Find where the given text appears and provide that cell's center as [x, y] coordinate. 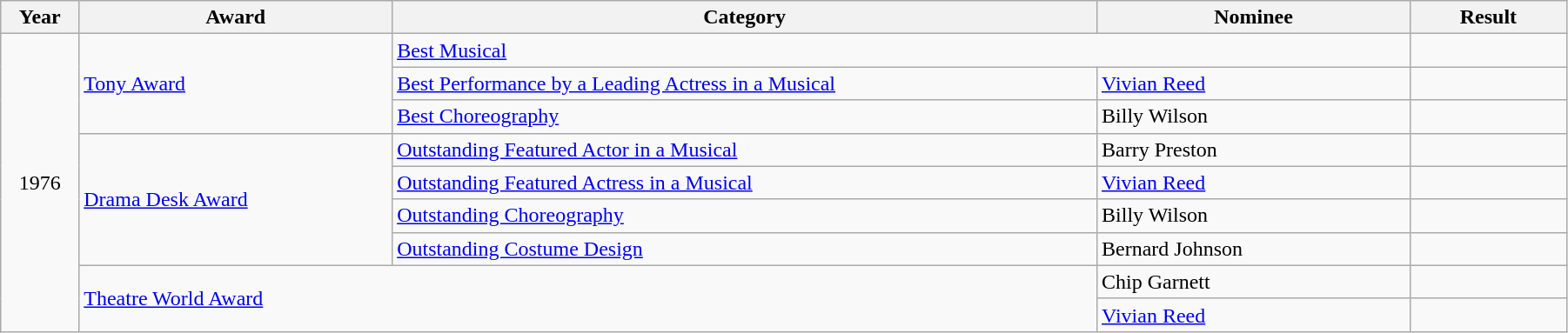
Category [745, 17]
Bernard Johnson [1254, 249]
Year [40, 17]
Drama Desk Award [236, 199]
Result [1488, 17]
Nominee [1254, 17]
Outstanding Choreography [745, 216]
Award [236, 17]
1976 [40, 183]
Outstanding Costume Design [745, 249]
Best Choreography [745, 117]
Tony Award [236, 83]
Theatre World Award [588, 298]
Chip Garnett [1254, 282]
Outstanding Featured Actor in a Musical [745, 150]
Barry Preston [1254, 150]
Best Musical [901, 50]
Best Performance by a Leading Actress in a Musical [745, 83]
Outstanding Featured Actress in a Musical [745, 183]
